Pinpoint the cell where the given text exists, returning its [X, Y] midpoint coordinate. 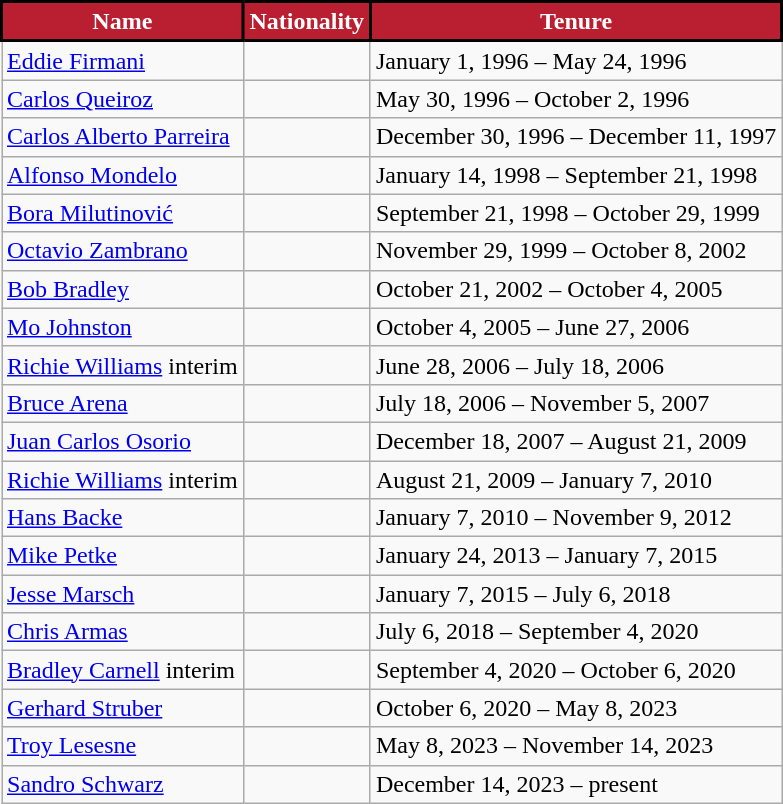
Mike Petke [123, 556]
December 14, 2023 – present [576, 784]
Nationality [306, 22]
Eddie Firmani [123, 60]
May 8, 2023 – November 14, 2023 [576, 746]
May 30, 1996 – October 2, 1996 [576, 99]
January 7, 2010 – November 9, 2012 [576, 518]
Bradley Carnell interim [123, 670]
Bora Milutinović [123, 213]
July 18, 2006 – November 5, 2007 [576, 403]
October 6, 2020 – May 8, 2023 [576, 708]
Bob Bradley [123, 289]
Octavio Zambrano [123, 251]
October 21, 2002 – October 4, 2005 [576, 289]
Chris Armas [123, 632]
September 21, 1998 – October 29, 1999 [576, 213]
January 14, 1998 – September 21, 1998 [576, 175]
January 24, 2013 – January 7, 2015 [576, 556]
October 4, 2005 – June 27, 2006 [576, 327]
August 21, 2009 – January 7, 2010 [576, 479]
Carlos Queiroz [123, 99]
September 4, 2020 – October 6, 2020 [576, 670]
June 28, 2006 – July 18, 2006 [576, 365]
Gerhard Struber [123, 708]
Alfonso Mondelo [123, 175]
Carlos Alberto Parreira [123, 137]
Hans Backe [123, 518]
Name [123, 22]
January 1, 1996 – May 24, 1996 [576, 60]
Tenure [576, 22]
Sandro Schwarz [123, 784]
December 18, 2007 – August 21, 2009 [576, 441]
Bruce Arena [123, 403]
Jesse Marsch [123, 594]
Mo Johnston [123, 327]
July 6, 2018 – September 4, 2020 [576, 632]
December 30, 1996 – December 11, 1997 [576, 137]
January 7, 2015 – July 6, 2018 [576, 594]
Troy Lesesne [123, 746]
November 29, 1999 – October 8, 2002 [576, 251]
Juan Carlos Osorio [123, 441]
